Locate the cell with the specified text and output its (X, Y) center coordinate. 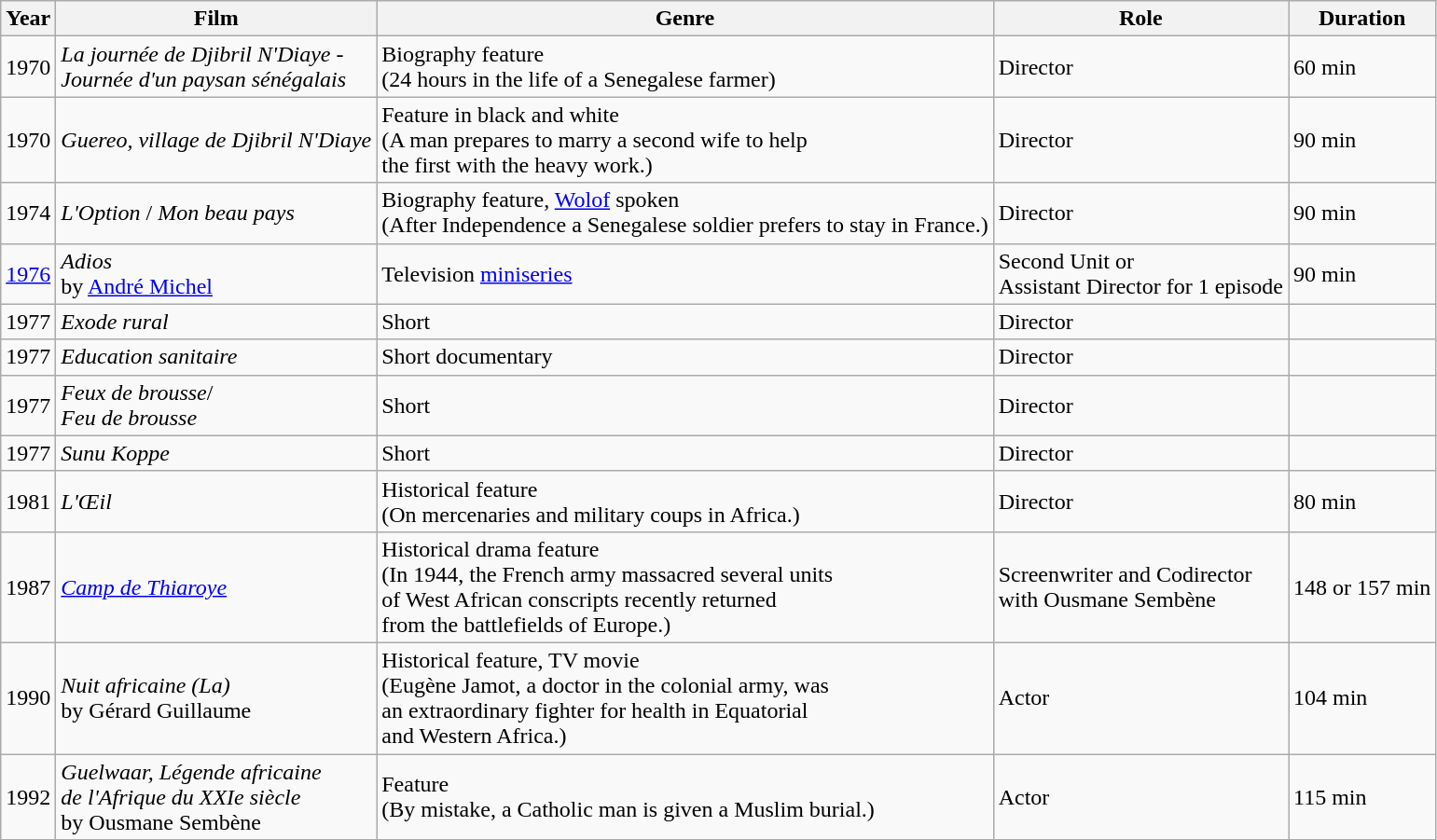
Feux de brousse/Feu de brousse (216, 405)
1990 (28, 697)
L'Œil (216, 502)
Guereo, village de Djibril N'Diaye (216, 140)
60 min (1362, 67)
1981 (28, 502)
1992 (28, 796)
La journée de Djibril N'Diaye -Journée d'un paysan sénégalais (216, 67)
Adiosby André Michel (216, 274)
Nuit africaine (La)by Gérard Guillaume (216, 697)
Role (1140, 19)
Second Unit orAssistant Director for 1 episode (1140, 274)
Year (28, 19)
Historical feature(On mercenaries and military coups in Africa.) (684, 502)
1987 (28, 587)
Television miniseries (684, 274)
L'Option / Mon beau pays (216, 213)
Education sanitaire (216, 357)
104 min (1362, 697)
115 min (1362, 796)
Short documentary (684, 357)
Exode rural (216, 322)
Feature in black and white(A man prepares to marry a second wife to helpthe first with the heavy work.) (684, 140)
Guelwaar, Légende africainede l'Afrique du XXIe siècleby Ousmane Sembène (216, 796)
Genre (684, 19)
80 min (1362, 502)
1976 (28, 274)
Historical feature, TV movie(Eugène Jamot, a doctor in the colonial army, wasan extraordinary fighter for health in Equatorialand Western Africa.) (684, 697)
Camp de Thiaroye (216, 587)
Duration (1362, 19)
1974 (28, 213)
Biography feature, Wolof spoken(After Independence a Senegalese soldier prefers to stay in France.) (684, 213)
148 or 157 min (1362, 587)
Film (216, 19)
Screenwriter and Codirectorwith Ousmane Sembène (1140, 587)
Sunu Koppe (216, 453)
Feature(By mistake, a Catholic man is given a Muslim burial.) (684, 796)
Biography feature(24 hours in the life of a Senegalese farmer) (684, 67)
